Capture the cell that displays the provided text and extract its (x, y) central coordinate. 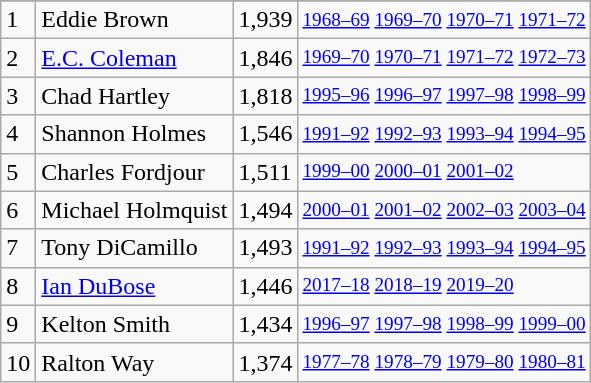
Charles Fordjour (134, 172)
1,374 (266, 362)
Tony DiCamillo (134, 248)
1,511 (266, 172)
Kelton Smith (134, 324)
1,446 (266, 286)
8 (18, 286)
5 (18, 172)
Ian DuBose (134, 286)
1,434 (266, 324)
1969–70 1970–71 1971–72 1972–73 (444, 58)
2017–18 2018–19 2019–20 (444, 286)
Eddie Brown (134, 20)
1977–78 1978–79 1979–80 1980–81 (444, 362)
9 (18, 324)
2 (18, 58)
Michael Holmquist (134, 210)
1 (18, 20)
2000–01 2001–02 2002–03 2003–04 (444, 210)
1995–96 1996–97 1997–98 1998–99 (444, 96)
4 (18, 134)
1,546 (266, 134)
6 (18, 210)
Shannon Holmes (134, 134)
3 (18, 96)
1968–69 1969–70 1970–71 1971–72 (444, 20)
1,818 (266, 96)
1,493 (266, 248)
1,939 (266, 20)
1996–97 1997–98 1998–99 1999–00 (444, 324)
Ralton Way (134, 362)
Chad Hartley (134, 96)
7 (18, 248)
10 (18, 362)
E.C. Coleman (134, 58)
1999–00 2000–01 2001–02 (444, 172)
1,846 (266, 58)
1,494 (266, 210)
